Return the (x, y) coordinate for the center point of the cell that contains the specified text.  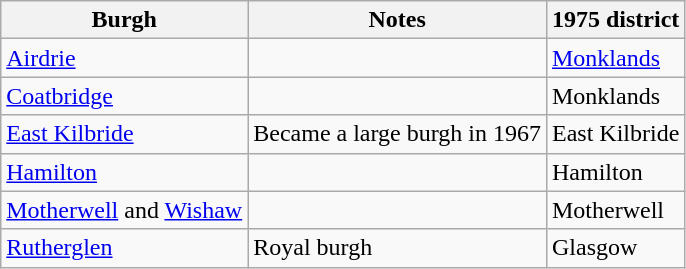
Glasgow (615, 248)
Royal burgh (398, 248)
1975 district (615, 20)
Motherwell (615, 210)
Rutherglen (124, 248)
Airdrie (124, 58)
Burgh (124, 20)
Coatbridge (124, 96)
Motherwell and Wishaw (124, 210)
Notes (398, 20)
Became a large burgh in 1967 (398, 134)
